Identify which cell holds the provided text, then report its [x, y] central coordinate. 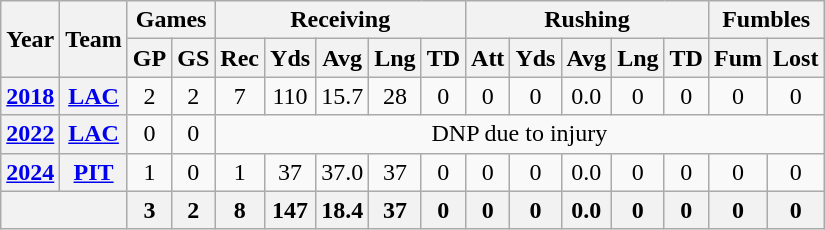
18.4 [342, 210]
GS [194, 58]
37.0 [342, 172]
28 [395, 96]
PIT [94, 172]
147 [290, 210]
Lost [796, 58]
110 [290, 96]
Att [488, 58]
GP [149, 58]
Fum [738, 58]
8 [240, 210]
Rushing [588, 20]
Fumbles [766, 20]
DNP due to injury [520, 134]
3 [149, 210]
Team [94, 39]
2022 [30, 134]
2018 [30, 96]
7 [240, 96]
Year [30, 39]
2024 [30, 172]
Rec [240, 58]
15.7 [342, 96]
Receiving [340, 20]
Games [170, 20]
